Find where the given text appears and provide that cell's center as [x, y] coordinate. 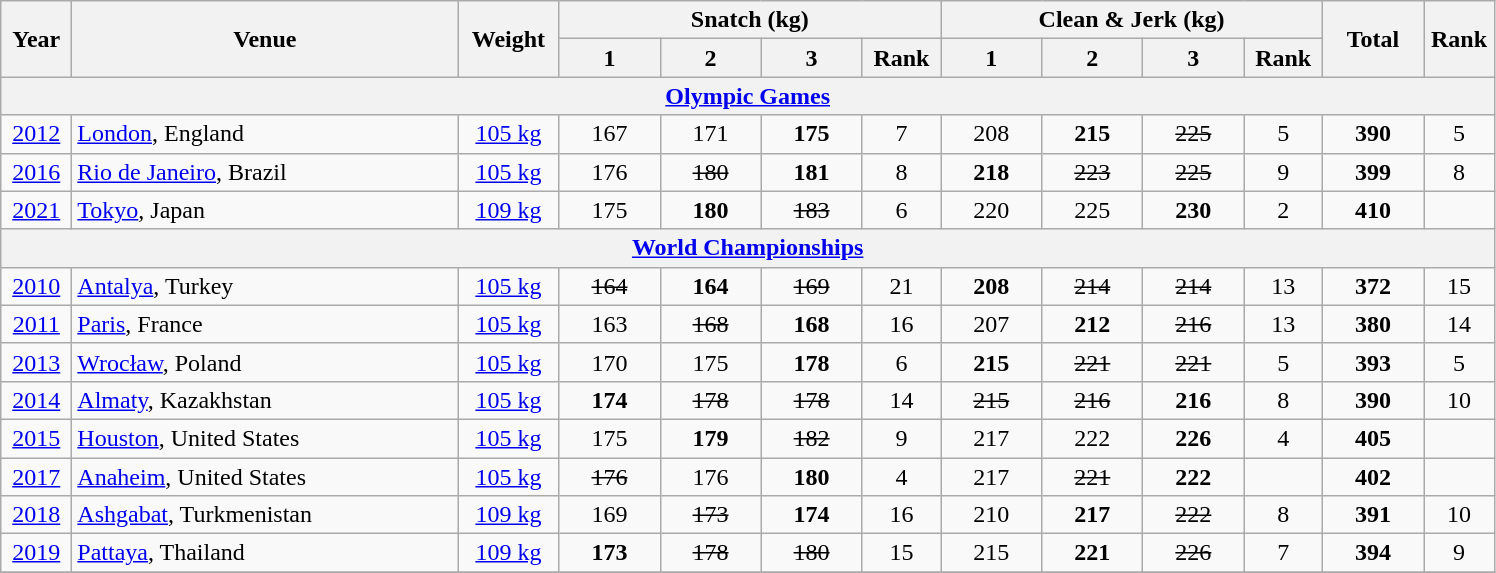
212 [1092, 324]
163 [610, 324]
230 [1194, 210]
167 [610, 134]
Rio de Janeiro, Brazil [265, 172]
380 [1372, 324]
220 [992, 210]
405 [1372, 438]
210 [992, 515]
170 [610, 362]
2011 [36, 324]
Pattaya, Thailand [265, 553]
Weight [508, 39]
World Championships [748, 248]
372 [1372, 286]
Anaheim, United States [265, 477]
207 [992, 324]
Venue [265, 39]
171 [710, 134]
Total [1372, 39]
2012 [36, 134]
Year [36, 39]
Houston, United States [265, 438]
402 [1372, 477]
410 [1372, 210]
Ashgabat, Turkmenistan [265, 515]
391 [1372, 515]
Clean & Jerk (kg) [1132, 20]
2015 [36, 438]
21 [902, 286]
Paris, France [265, 324]
Wrocław, Poland [265, 362]
181 [812, 172]
179 [710, 438]
399 [1372, 172]
Snatch (kg) [750, 20]
2016 [36, 172]
Tokyo, Japan [265, 210]
394 [1372, 553]
2019 [36, 553]
218 [992, 172]
223 [1092, 172]
183 [812, 210]
2018 [36, 515]
182 [812, 438]
London, England [265, 134]
2010 [36, 286]
2017 [36, 477]
393 [1372, 362]
Antalya, Turkey [265, 286]
Almaty, Kazakhstan [265, 400]
Olympic Games [748, 96]
2021 [36, 210]
2014 [36, 400]
2013 [36, 362]
